Return the (X, Y) coordinate for the center point of the cell that contains the specified text.  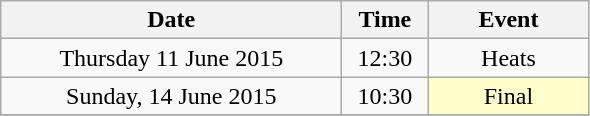
Final (508, 96)
10:30 (385, 96)
Date (172, 20)
Time (385, 20)
Event (508, 20)
Thursday 11 June 2015 (172, 58)
Heats (508, 58)
Sunday, 14 June 2015 (172, 96)
12:30 (385, 58)
